Identify which cell holds the provided text, then report its (x, y) central coordinate. 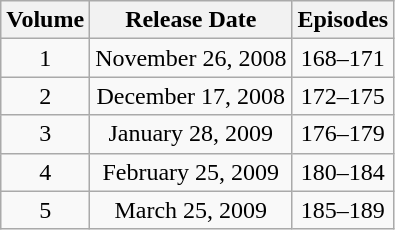
180–184 (343, 172)
Episodes (343, 20)
4 (46, 172)
3 (46, 134)
Volume (46, 20)
November 26, 2008 (191, 58)
January 28, 2009 (191, 134)
176–179 (343, 134)
168–171 (343, 58)
1 (46, 58)
172–175 (343, 96)
5 (46, 210)
February 25, 2009 (191, 172)
185–189 (343, 210)
2 (46, 96)
March 25, 2009 (191, 210)
Release Date (191, 20)
December 17, 2008 (191, 96)
